Find where the given text appears and provide that cell's center as (x, y) coordinate. 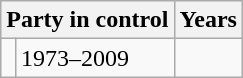
Party in control (88, 20)
1973–2009 (94, 58)
Years (208, 20)
